Search for the cell housing the specified text and yield its (x, y) center coordinate. 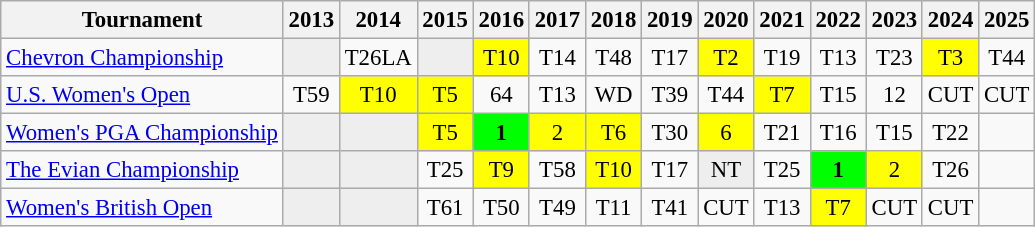
T9 (501, 170)
T16 (838, 133)
T26LA (378, 58)
T3 (950, 58)
T23 (894, 58)
2023 (894, 20)
Women's PGA Championship (142, 133)
2018 (614, 20)
2022 (838, 20)
T26 (950, 170)
U.S. Women's Open (142, 95)
2025 (1007, 20)
T22 (950, 133)
2024 (950, 20)
2014 (378, 20)
2019 (670, 20)
T39 (670, 95)
T48 (614, 58)
2015 (445, 20)
T2 (726, 58)
2016 (501, 20)
2021 (782, 20)
12 (894, 95)
NT (726, 170)
WD (614, 95)
6 (726, 133)
T59 (311, 95)
T21 (782, 133)
T6 (614, 133)
2017 (557, 20)
Women's British Open (142, 208)
2020 (726, 20)
T19 (782, 58)
T41 (670, 208)
T11 (614, 208)
T49 (557, 208)
T50 (501, 208)
T14 (557, 58)
The Evian Championship (142, 170)
2013 (311, 20)
T58 (557, 170)
Chevron Championship (142, 58)
64 (501, 95)
T61 (445, 208)
T30 (670, 133)
Tournament (142, 20)
